Locate the cell with the specified text and output its (x, y) center coordinate. 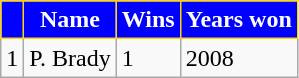
2008 (238, 58)
P. Brady (70, 58)
Wins (148, 20)
Name (70, 20)
Years won (238, 20)
